For the text-containing cell, return its midpoint in (X, Y) coordinate format. 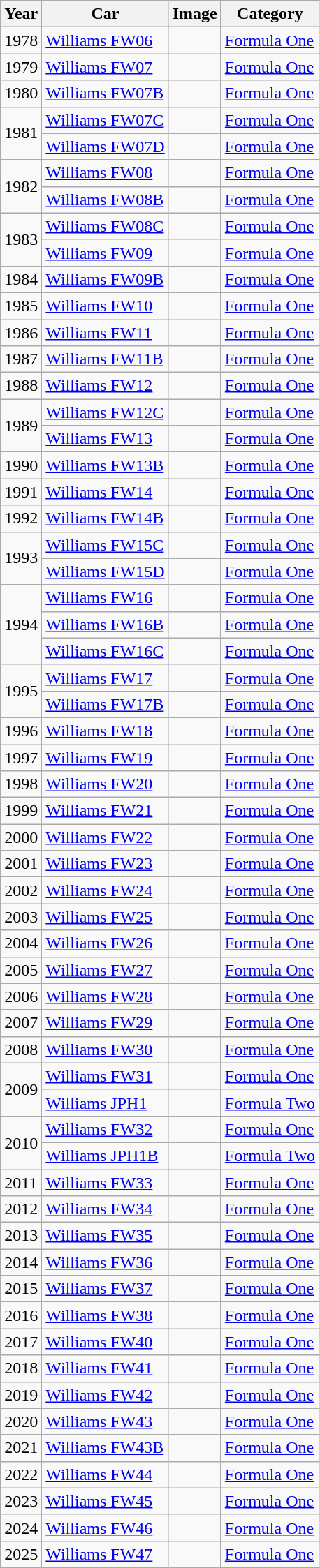
2006 (21, 996)
Williams FW41 (105, 1368)
Year (21, 14)
1996 (21, 731)
2002 (21, 890)
Williams FW28 (105, 996)
2017 (21, 1342)
Williams FW14B (105, 518)
Williams FW07D (105, 147)
Williams FW15C (105, 545)
Car (105, 14)
Williams FW11B (105, 359)
Williams FW13 (105, 439)
2023 (21, 1501)
Williams FW43 (105, 1421)
2015 (21, 1289)
Williams FW40 (105, 1342)
2014 (21, 1262)
Williams FW33 (105, 1183)
Williams FW16C (105, 651)
Williams FW35 (105, 1236)
Williams FW27 (105, 970)
2008 (21, 1050)
Williams FW09 (105, 253)
1986 (21, 333)
Williams FW25 (105, 917)
Williams FW09B (105, 279)
2000 (21, 837)
1987 (21, 359)
2021 (21, 1448)
1998 (21, 784)
Williams FW12C (105, 412)
Williams FW23 (105, 864)
2018 (21, 1368)
1989 (21, 426)
Williams FW15D (105, 572)
Williams FW37 (105, 1289)
2012 (21, 1209)
Williams FW43B (105, 1448)
2005 (21, 970)
Williams FW20 (105, 784)
2001 (21, 864)
Williams FW24 (105, 890)
Image (194, 14)
2009 (21, 1089)
1979 (21, 67)
Williams FW07B (105, 94)
1983 (21, 239)
1980 (21, 94)
Williams FW46 (105, 1528)
Williams FW45 (105, 1501)
Williams FW32 (105, 1129)
Williams FW06 (105, 40)
Williams FW17B (105, 704)
Williams FW19 (105, 757)
Williams FW14 (105, 492)
Williams FW22 (105, 837)
Williams FW36 (105, 1262)
2010 (21, 1142)
2025 (21, 1554)
2004 (21, 943)
2016 (21, 1315)
Williams FW26 (105, 943)
Williams JPH1B (105, 1156)
Williams FW47 (105, 1554)
2003 (21, 917)
1984 (21, 279)
Williams FW16B (105, 625)
1995 (21, 691)
1978 (21, 40)
Williams FW44 (105, 1474)
Williams FW10 (105, 306)
Williams FW42 (105, 1395)
2013 (21, 1236)
1982 (21, 186)
Williams FW07C (105, 120)
1992 (21, 518)
Williams FW31 (105, 1076)
1994 (21, 625)
Williams FW38 (105, 1315)
2019 (21, 1395)
2022 (21, 1474)
1997 (21, 757)
Williams FW08B (105, 200)
Williams FW13B (105, 465)
Williams FW30 (105, 1050)
Williams FW12 (105, 386)
1999 (21, 811)
Williams JPH1 (105, 1103)
1988 (21, 386)
Williams FW11 (105, 333)
2011 (21, 1183)
1981 (21, 133)
Williams FW34 (105, 1209)
1991 (21, 492)
Williams FW29 (105, 1023)
Williams FW17 (105, 678)
1993 (21, 558)
1990 (21, 465)
2007 (21, 1023)
1985 (21, 306)
Williams FW08 (105, 173)
Williams FW07 (105, 67)
Williams FW18 (105, 731)
Williams FW08C (105, 226)
Category (270, 14)
Williams FW21 (105, 811)
2024 (21, 1528)
Williams FW16 (105, 598)
2020 (21, 1421)
